Find where the given text appears and provide that cell's center as [X, Y] coordinate. 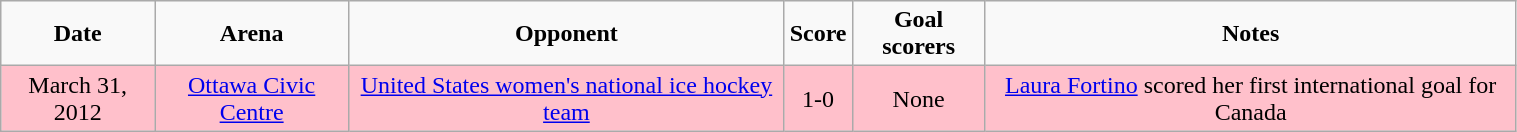
Notes [1250, 34]
Goal scorers [918, 34]
United States women's national ice hockey team [566, 98]
Date [78, 34]
Arena [252, 34]
Opponent [566, 34]
1-0 [818, 98]
Score [818, 34]
March 31, 2012 [78, 98]
None [918, 98]
Ottawa Civic Centre [252, 98]
Laura Fortino scored her first international goal for Canada [1250, 98]
